Return the [x, y] coordinate for the center point of the cell that contains the specified text.  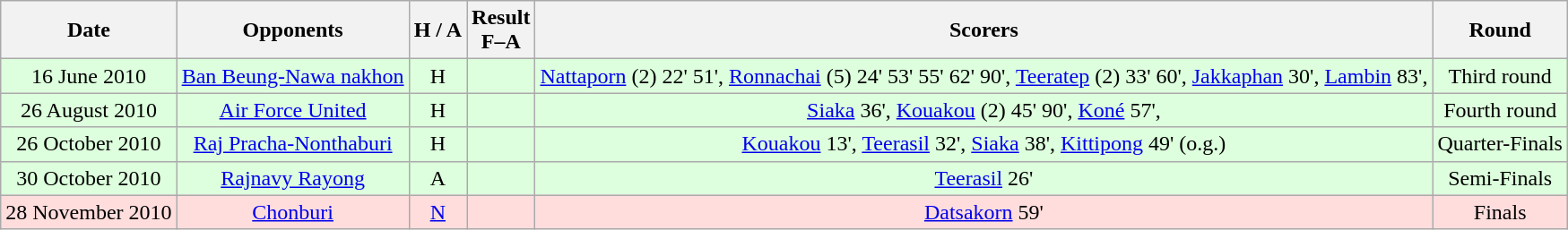
Teerasil 26' [984, 178]
Raj Pracha-Nonthaburi [292, 144]
H / A [437, 30]
Datsakorn 59' [984, 212]
Kouakou 13', Teerasil 32', Siaka 38', Kittipong 49' (o.g.) [984, 144]
Round [1501, 30]
Fourth round [1501, 110]
26 October 2010 [89, 144]
Scorers [984, 30]
ResultF–A [501, 30]
Chonburi [292, 212]
30 October 2010 [89, 178]
Nattaporn (2) 22' 51', Ronnachai (5) 24' 53' 55' 62' 90', Teeratep (2) 33' 60', Jakkaphan 30', Lambin 83', [984, 76]
Date [89, 30]
16 June 2010 [89, 76]
Air Force United [292, 110]
Finals [1501, 212]
A [437, 178]
Semi-Finals [1501, 178]
Siaka 36', Kouakou (2) 45' 90', Koné 57', [984, 110]
Ban Beung-Nawa nakhon [292, 76]
Quarter-Finals [1501, 144]
Third round [1501, 76]
Opponents [292, 30]
N [437, 212]
26 August 2010 [89, 110]
Rajnavy Rayong [292, 178]
28 November 2010 [89, 212]
